Return the [X, Y] coordinate for the center point of the cell that contains the specified text.  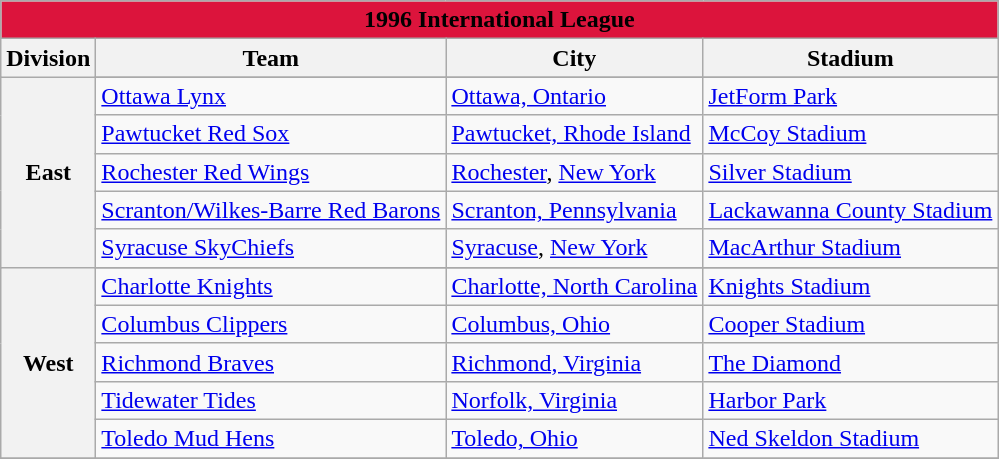
Ottawa, Ontario [574, 96]
Columbus, Ohio [574, 324]
Harbor Park [850, 400]
Team [271, 58]
Lackawanna County Stadium [850, 210]
Silver Stadium [850, 172]
Syracuse, New York [574, 248]
1996 International League [500, 20]
Toledo, Ohio [574, 438]
East [48, 172]
Tidewater Tides [271, 400]
Toledo Mud Hens [271, 438]
Cooper Stadium [850, 324]
Pawtucket, Rhode Island [574, 134]
The Diamond [850, 362]
Ottawa Lynx [271, 96]
Richmond, Virginia [574, 362]
Scranton, Pennsylvania [574, 210]
West [48, 362]
MacArthur Stadium [850, 248]
Richmond Braves [271, 362]
JetForm Park [850, 96]
Columbus Clippers [271, 324]
Pawtucket Red Sox [271, 134]
Charlotte, North Carolina [574, 286]
Ned Skeldon Stadium [850, 438]
Division [48, 58]
Knights Stadium [850, 286]
Syracuse SkyChiefs [271, 248]
McCoy Stadium [850, 134]
City [574, 58]
Scranton/Wilkes-Barre Red Barons [271, 210]
Norfolk, Virginia [574, 400]
Stadium [850, 58]
Rochester, New York [574, 172]
Rochester Red Wings [271, 172]
Charlotte Knights [271, 286]
